Find where the given text appears and provide that cell's center as [X, Y] coordinate. 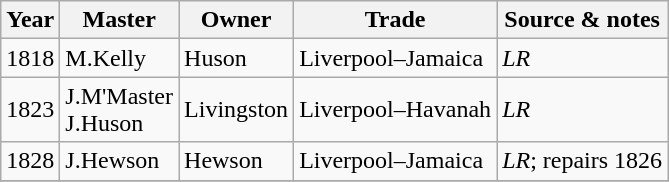
Owner [236, 20]
J.M'MasterJ.Huson [120, 110]
1828 [30, 161]
Year [30, 20]
Livingston [236, 110]
1818 [30, 58]
Source & notes [582, 20]
Hewson [236, 161]
LR; repairs 1826 [582, 161]
1823 [30, 110]
J.Hewson [120, 161]
Trade [396, 20]
M.Kelly [120, 58]
Huson [236, 58]
Liverpool–Havanah [396, 110]
Master [120, 20]
